Return the (X, Y) coordinate for the center point of the cell that contains the specified text.  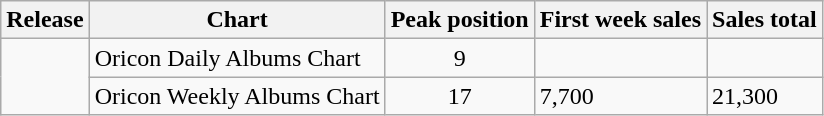
7,700 (620, 96)
Oricon Weekly Albums Chart (237, 96)
Oricon Daily Albums Chart (237, 58)
9 (460, 58)
Peak position (460, 20)
Chart (237, 20)
First week sales (620, 20)
21,300 (765, 96)
Sales total (765, 20)
Release (45, 20)
17 (460, 96)
